Output the (X, Y) coordinate of the center of the cell containing the given text.  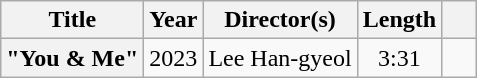
Lee Han-gyeol (280, 58)
Length (399, 20)
Year (174, 20)
2023 (174, 58)
Title (72, 20)
3:31 (399, 58)
"You & Me" (72, 58)
Director(s) (280, 20)
